Identify which cell holds the provided text, then report its [x, y] central coordinate. 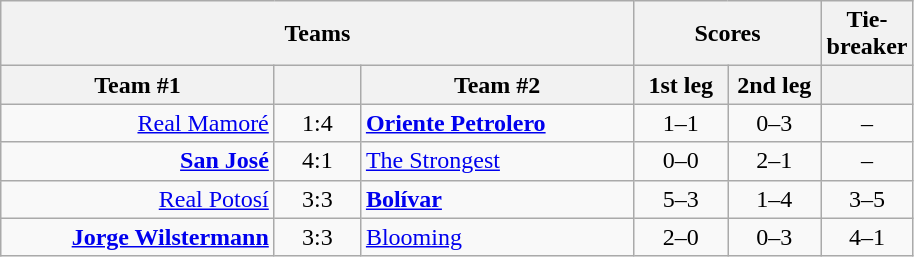
1:4 [317, 123]
1st leg [681, 85]
Team #2 [497, 85]
Bolívar [497, 199]
5–3 [681, 199]
2nd leg [775, 85]
3–5 [867, 199]
Real Potosí [138, 199]
Real Mamoré [138, 123]
Tie-breaker [867, 34]
San José [138, 161]
Scores [728, 34]
4–1 [867, 237]
Team #1 [138, 85]
1–1 [681, 123]
Jorge Wilstermann [138, 237]
Teams [318, 34]
4:1 [317, 161]
1–4 [775, 199]
Oriente Petrolero [497, 123]
The Strongest [497, 161]
0–0 [681, 161]
2–1 [775, 161]
2–0 [681, 237]
Blooming [497, 237]
